Return [x, y] of the center of cell containing provided text 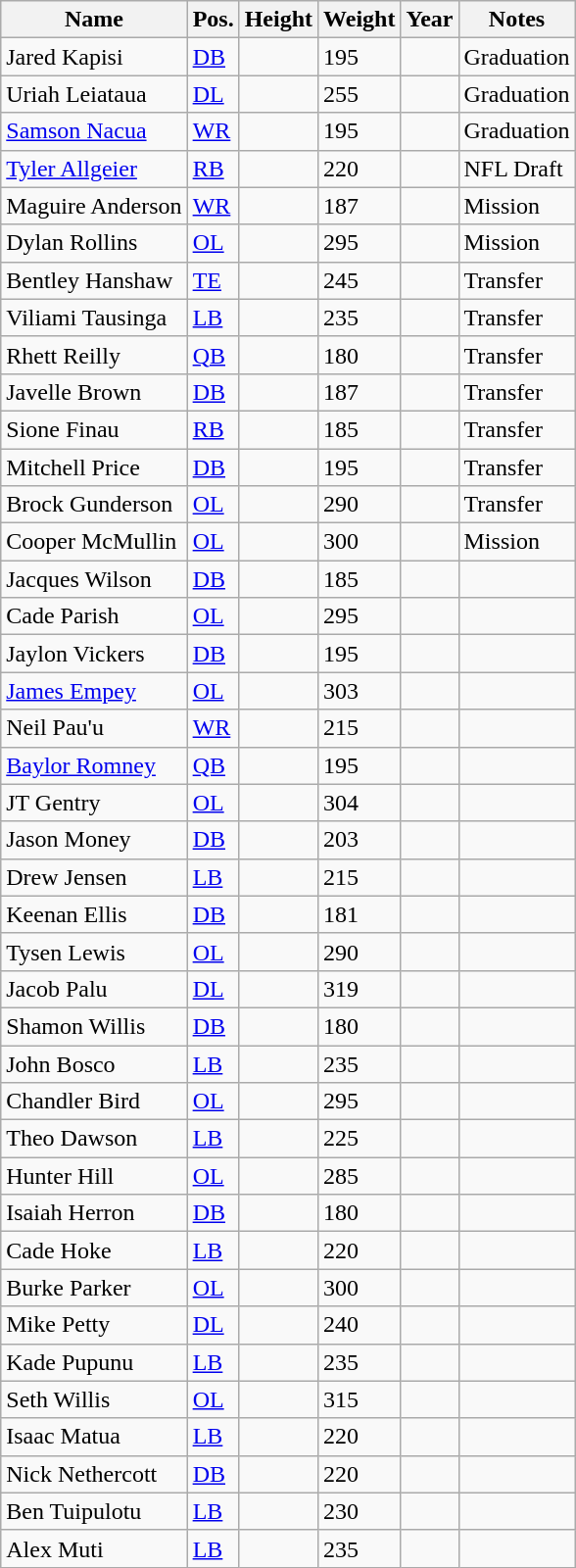
Jaylon Vickers [94, 654]
Sione Finau [94, 429]
Nick Nethercott [94, 1474]
Baylor Romney [94, 765]
Seth Willis [94, 1399]
181 [360, 914]
Jacques Wilson [94, 579]
Jason Money [94, 840]
Mike Petty [94, 1325]
Neil Pau'u [94, 728]
Keenan Ellis [94, 914]
Height [278, 20]
Cooper McMullin [94, 542]
Isaac Matua [94, 1437]
Weight [360, 20]
255 [360, 94]
John Bosco [94, 1063]
Maguire Anderson [94, 206]
230 [360, 1511]
Bentley Hanshaw [94, 280]
Alex Muti [94, 1548]
Theo Dawson [94, 1139]
James Empey [94, 691]
Year [429, 20]
Tyler Allgeier [94, 169]
Uriah Leiataua [94, 94]
Ben Tuipulotu [94, 1511]
Jacob Palu [94, 989]
Cade Hoke [94, 1250]
Rhett Reilly [94, 355]
Name [94, 20]
Hunter Hill [94, 1176]
304 [360, 803]
240 [360, 1325]
Mitchell Price [94, 467]
203 [360, 840]
Jared Kapisi [94, 57]
Viliami Tausinga [94, 318]
Kade Pupunu [94, 1362]
285 [360, 1176]
Drew Jensen [94, 877]
225 [360, 1139]
Pos. [214, 20]
Javelle Brown [94, 392]
Shamon Willis [94, 1026]
315 [360, 1399]
Cade Parish [94, 616]
245 [360, 280]
Burke Parker [94, 1288]
Tysen Lewis [94, 952]
Chandler Bird [94, 1102]
NFL Draft [517, 169]
Notes [517, 20]
Samson Nacua [94, 131]
JT Gentry [94, 803]
Isaiah Herron [94, 1213]
Brock Gunderson [94, 505]
303 [360, 691]
TE [214, 280]
319 [360, 989]
Dylan Rollins [94, 243]
